Search for the cell housing the specified text and yield its [X, Y] center coordinate. 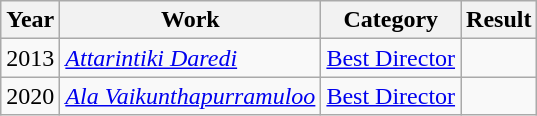
2020 [30, 96]
2013 [30, 58]
Result [499, 20]
Work [190, 20]
Year [30, 20]
Attarintiki Daredi [190, 58]
Category [391, 20]
Ala Vaikunthapurramuloo [190, 96]
